From the cell containing the given text, extract its center point as [x, y] coordinate. 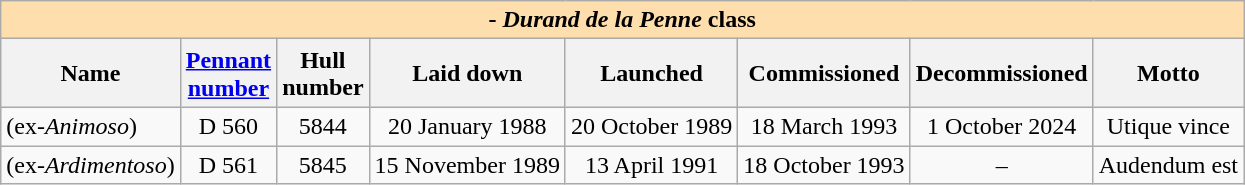
D 560 [228, 126]
D 561 [228, 165]
5845 [323, 165]
Laid down [467, 74]
Decommissioned [1002, 74]
Pennantnumber [228, 74]
20 January 1988 [467, 126]
1 October 2024 [1002, 126]
13 April 1991 [651, 165]
15 November 1989 [467, 165]
18 October 1993 [824, 165]
5844 [323, 126]
- Durand de la Penne class [622, 20]
(ex-Animoso) [90, 126]
(ex-Ardimentoso) [90, 165]
18 March 1993 [824, 126]
20 October 1989 [651, 126]
Launched [651, 74]
– [1002, 165]
Audendum est [1168, 165]
Motto [1168, 74]
Hullnumber [323, 74]
Commissioned [824, 74]
Name [90, 74]
Utique vince [1168, 126]
